Determine the (x, y) coordinate at the center of the cell enclosing the given text.  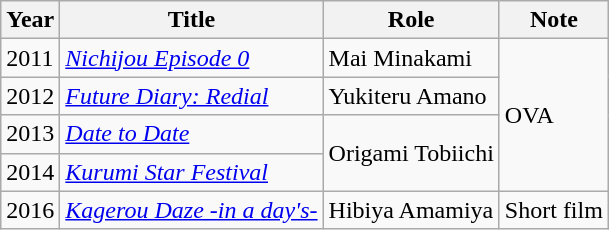
2014 (30, 172)
Nichijou Episode 0 (192, 58)
Role (411, 20)
Short film (554, 210)
Hibiya Amamiya (411, 210)
Date to Date (192, 134)
Yukiteru Amano (411, 96)
2011 (30, 58)
2013 (30, 134)
Future Diary: Redial (192, 96)
OVA (554, 115)
Kurumi Star Festival (192, 172)
Origami Tobiichi (411, 153)
Note (554, 20)
Year (30, 20)
Title (192, 20)
Kagerou Daze -in a day's- (192, 210)
2012 (30, 96)
2016 (30, 210)
Mai Minakami (411, 58)
